Scan for the cell matching the given text and deliver its [x, y] coordinate at center. 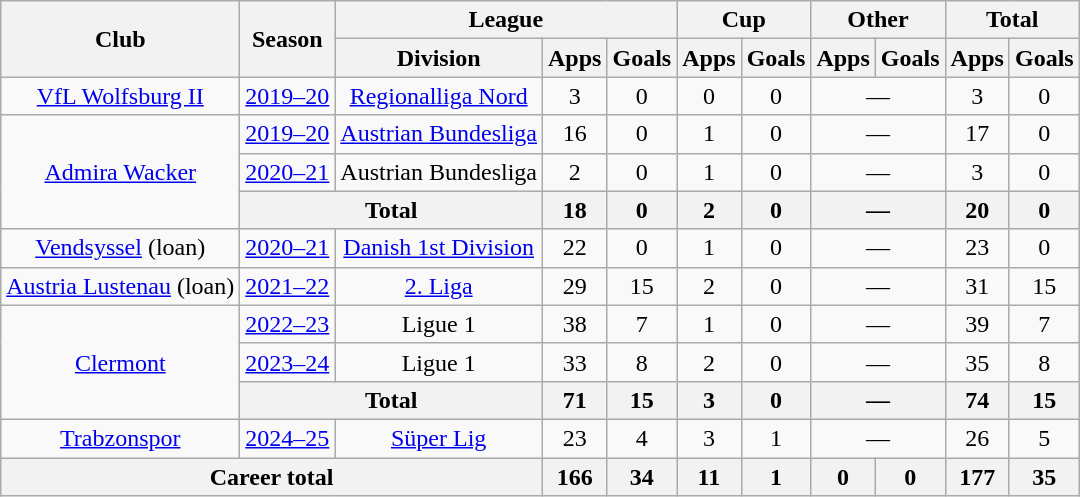
2024–25 [288, 438]
Austria Lustenau (loan) [120, 286]
Cup [744, 20]
2021–22 [288, 286]
20 [977, 210]
Season [288, 39]
22 [575, 248]
League [506, 20]
26 [977, 438]
39 [977, 324]
Regionalliga Nord [439, 96]
Division [439, 58]
2. Liga [439, 286]
4 [642, 438]
16 [575, 134]
Career total [272, 477]
2022–23 [288, 324]
71 [575, 400]
74 [977, 400]
Trabzonspor [120, 438]
Süper Lig [439, 438]
Clermont [120, 362]
Club [120, 39]
2023–24 [288, 362]
11 [709, 477]
31 [977, 286]
33 [575, 362]
Other [878, 20]
5 [1044, 438]
18 [575, 210]
Danish 1st Division [439, 248]
VfL Wolfsburg II [120, 96]
Admira Wacker [120, 172]
34 [642, 477]
166 [575, 477]
17 [977, 134]
177 [977, 477]
38 [575, 324]
Vendsyssel (loan) [120, 248]
29 [575, 286]
